Provide the (X, Y) coordinate of the cell's center where the given text is located.  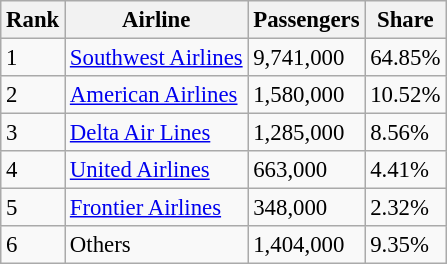
5 (33, 208)
Rank (33, 20)
348,000 (306, 208)
1,285,000 (306, 133)
3 (33, 133)
Frontier Airlines (156, 208)
9,741,000 (306, 58)
4 (33, 170)
2 (33, 95)
Airline (156, 20)
Passengers (306, 20)
6 (33, 245)
4.41% (406, 170)
663,000 (306, 170)
64.85% (406, 58)
Share (406, 20)
United Airlines (156, 170)
1,580,000 (306, 95)
8.56% (406, 133)
2.32% (406, 208)
1 (33, 58)
10.52% (406, 95)
9.35% (406, 245)
Delta Air Lines (156, 133)
American Airlines (156, 95)
Others (156, 245)
Southwest Airlines (156, 58)
1,404,000 (306, 245)
